Extract the [x, y] coordinate from the center of the cell holding the provided text.  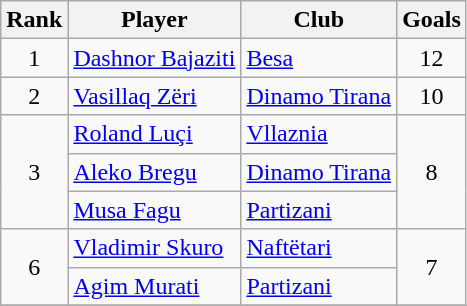
Vllaznia [319, 134]
Vasillaq Zëri [154, 96]
Musa Fagu [154, 210]
7 [432, 267]
Goals [432, 20]
Besa [319, 58]
3 [34, 172]
2 [34, 96]
Roland Luçi [154, 134]
6 [34, 267]
Naftëtari [319, 248]
Club [319, 20]
Agim Murati [154, 286]
10 [432, 96]
Rank [34, 20]
Aleko Bregu [154, 172]
1 [34, 58]
12 [432, 58]
Vladimir Skuro [154, 248]
Player [154, 20]
8 [432, 172]
Dashnor Bajaziti [154, 58]
